Identify which cell holds the provided text, then report its [X, Y] central coordinate. 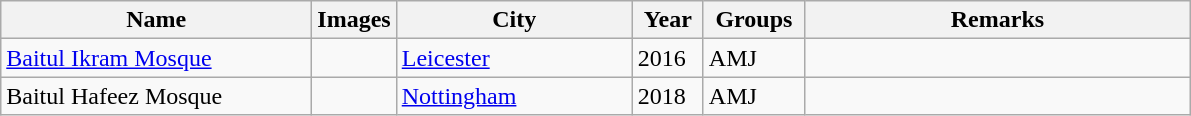
Year [668, 20]
2018 [668, 96]
Baitul Ikram Mosque [156, 58]
Images [354, 20]
Baitul Hafeez Mosque [156, 96]
City [514, 20]
2016 [668, 58]
Leicester [514, 58]
Remarks [997, 20]
Nottingham [514, 96]
Groups [754, 20]
Name [156, 20]
